Extract the [X, Y] coordinate from the center of the cell holding the provided text.  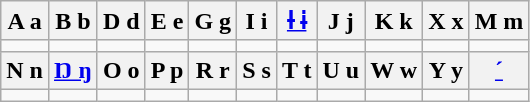
P p [167, 70]
K k [394, 21]
E e [167, 21]
W w [394, 70]
Ɨ ɨ [296, 21]
Y y [446, 70]
R r [213, 70]
J j [341, 21]
G g [213, 21]
A a [25, 21]
´ [499, 70]
N n [25, 70]
O o [121, 70]
M m [499, 21]
Ŋ ŋ [72, 70]
X x [446, 21]
S s [257, 70]
U u [341, 70]
D d [121, 21]
T t [296, 70]
B b [72, 21]
I i [257, 21]
